Capture the cell that displays the provided text and extract its [X, Y] central coordinate. 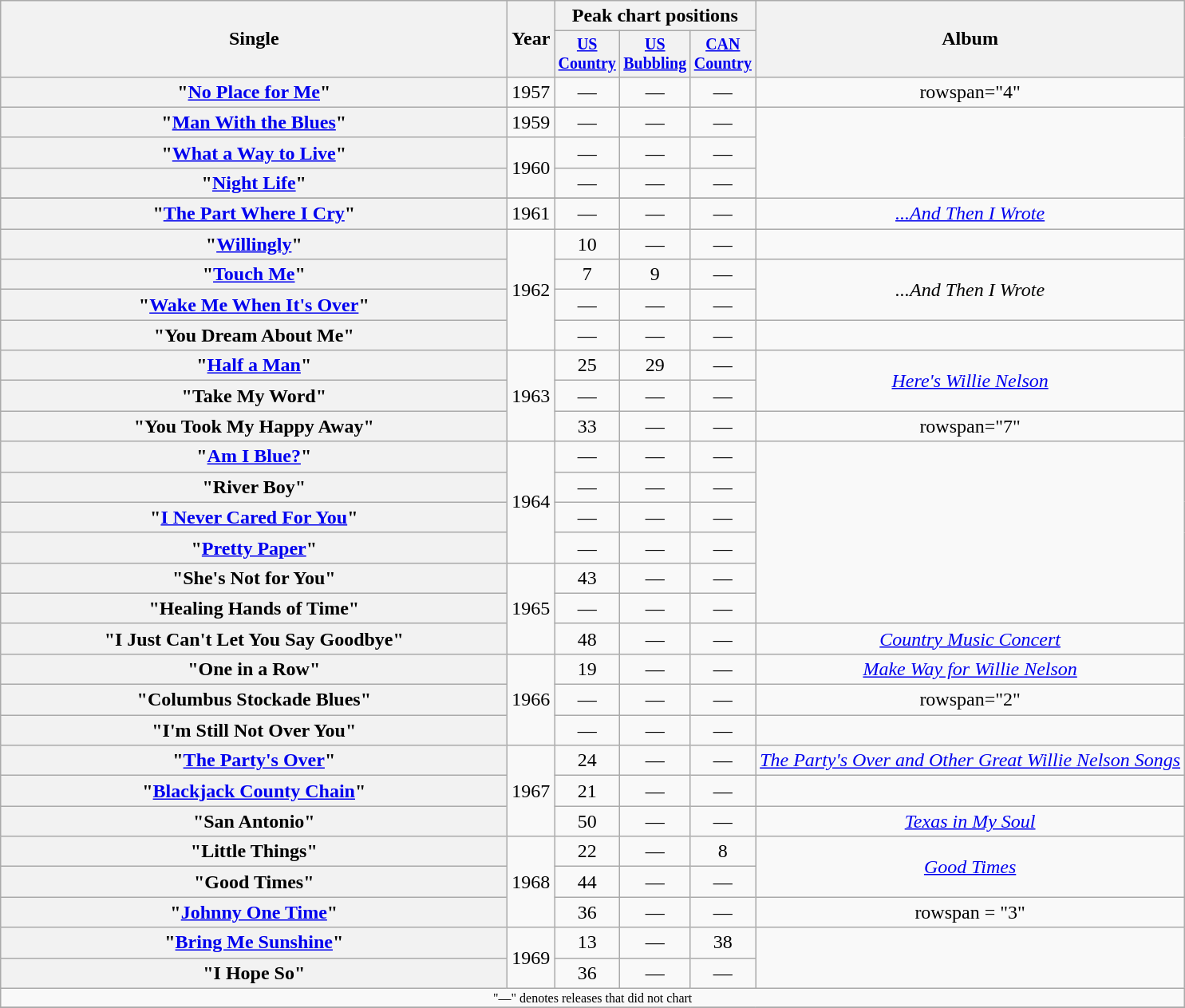
Country Music Concert [970, 638]
"River Boy" [254, 487]
Year [531, 39]
50 [587, 821]
"Blackjack County Chain" [254, 791]
13 [587, 943]
rowspan="4" [970, 92]
25 [587, 366]
1966 [531, 699]
"You Took My Happy Away" [254, 426]
"Take My Word" [254, 396]
"Pretty Paper" [254, 547]
"Healing Hands of Time" [254, 608]
"Man With the Blues" [254, 122]
"No Place for Me" [254, 92]
1963 [531, 396]
US Bubbling [655, 54]
Peak chart positions [655, 16]
1964 [531, 502]
Good Times [970, 867]
"San Antonio" [254, 821]
1967 [531, 791]
Album [970, 39]
"Little Things" [254, 852]
"What a Way to Live" [254, 152]
43 [587, 578]
"The Part Where I Cry" [254, 214]
"Half a Man" [254, 366]
1962 [531, 290]
1969 [531, 958]
US Country [587, 54]
"I'm Still Not Over You" [254, 730]
48 [587, 638]
"—" denotes releases that did not chart [593, 998]
rowspan = "3" [970, 912]
1968 [531, 882]
rowspan="2" [970, 700]
"Wake Me When It's Over" [254, 305]
The Party's Over and Other Great Willie Nelson Songs [970, 761]
44 [587, 882]
Here's Willie Nelson [970, 381]
9 [655, 275]
CAN Country [723, 54]
10 [587, 244]
"The Party's Over" [254, 761]
1961 [531, 214]
1957 [531, 92]
"Columbus Stockade Blues" [254, 700]
"Johnny One Time" [254, 912]
7 [587, 275]
24 [587, 761]
38 [723, 943]
19 [587, 669]
"I Just Can't Let You Say Goodbye" [254, 638]
"You Dream About Me" [254, 335]
21 [587, 791]
"Night Life" [254, 183]
1960 [531, 168]
"One in a Row" [254, 669]
8 [723, 852]
33 [587, 426]
Single [254, 39]
"Am I Blue?" [254, 457]
"She's Not for You" [254, 578]
"I Never Cared For You" [254, 517]
"Bring Me Sunshine" [254, 943]
rowspan="7" [970, 426]
"Touch Me" [254, 275]
Texas in My Soul [970, 821]
1965 [531, 608]
22 [587, 852]
1959 [531, 122]
Make Way for Willie Nelson [970, 669]
"Good Times" [254, 882]
"Willingly" [254, 244]
"I Hope So" [254, 973]
29 [655, 366]
